Return [x, y] of the center of cell containing provided text 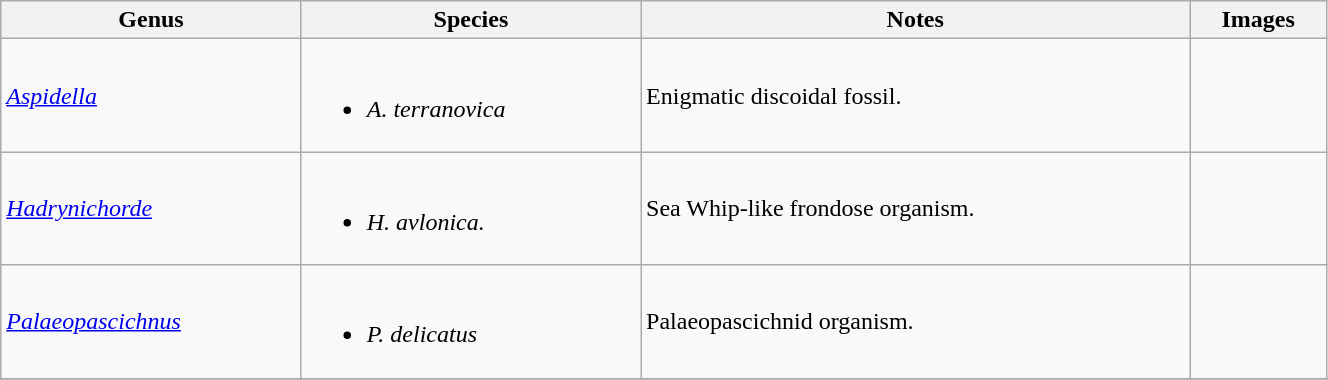
H. avlonica. [470, 208]
Palaeopascichnid organism. [916, 322]
P. delicatus [470, 322]
Species [470, 20]
Genus [151, 20]
Aspidella [151, 96]
Sea Whip-like frondose organism. [916, 208]
A. terranovica [470, 96]
Images [1258, 20]
Palaeopascichnus [151, 322]
Notes [916, 20]
Hadrynichorde [151, 208]
Enigmatic discoidal fossil. [916, 96]
